Return the [X, Y] coordinate for the center point of the cell that contains the specified text.  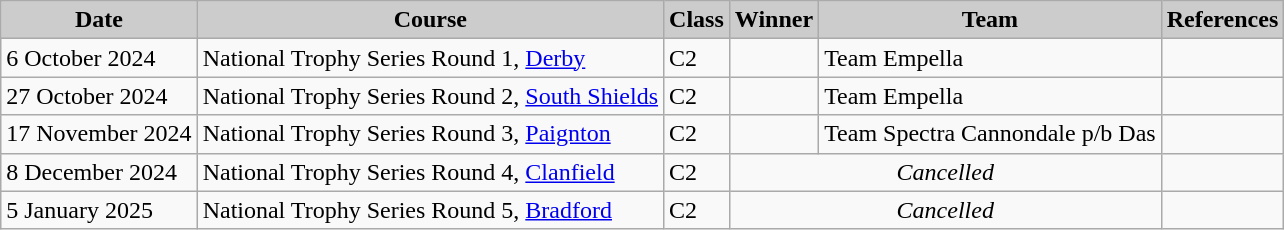
5 January 2025 [99, 210]
27 October 2024 [99, 96]
National Trophy Series Round 3, Paignton [430, 134]
National Trophy Series Round 5, Bradford [430, 210]
Team [990, 20]
6 October 2024 [99, 58]
References [1222, 20]
Class [697, 20]
National Trophy Series Round 4, Clanfield [430, 172]
8 December 2024 [99, 172]
17 November 2024 [99, 134]
Winner [774, 20]
National Trophy Series Round 2, South Shields [430, 96]
Course [430, 20]
Team Spectra Cannondale p/b Das [990, 134]
Date [99, 20]
National Trophy Series Round 1, Derby [430, 58]
